Find where the given text appears and provide that cell's center as (x, y) coordinate. 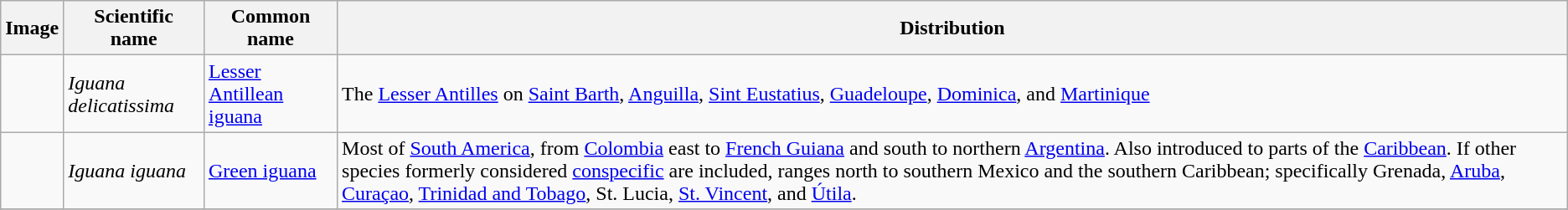
The Lesser Antilles on Saint Barth, Anguilla, Sint Eustatius, Guadeloupe, Dominica, and Martinique (953, 94)
Common name (270, 28)
Iguana delicatissima (134, 94)
Lesser Antillean iguana (270, 94)
Iguana iguana (134, 171)
Scientific name (134, 28)
Green iguana (270, 171)
Distribution (953, 28)
Image (32, 28)
